Capture the cell that displays the provided text and extract its [x, y] central coordinate. 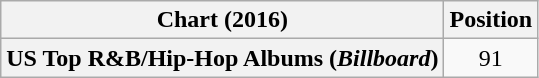
91 [491, 58]
US Top R&B/Hip-Hop Albums (Billboard) [222, 58]
Position [491, 20]
Chart (2016) [222, 20]
